Search for the cell housing the specified text and yield its [X, Y] center coordinate. 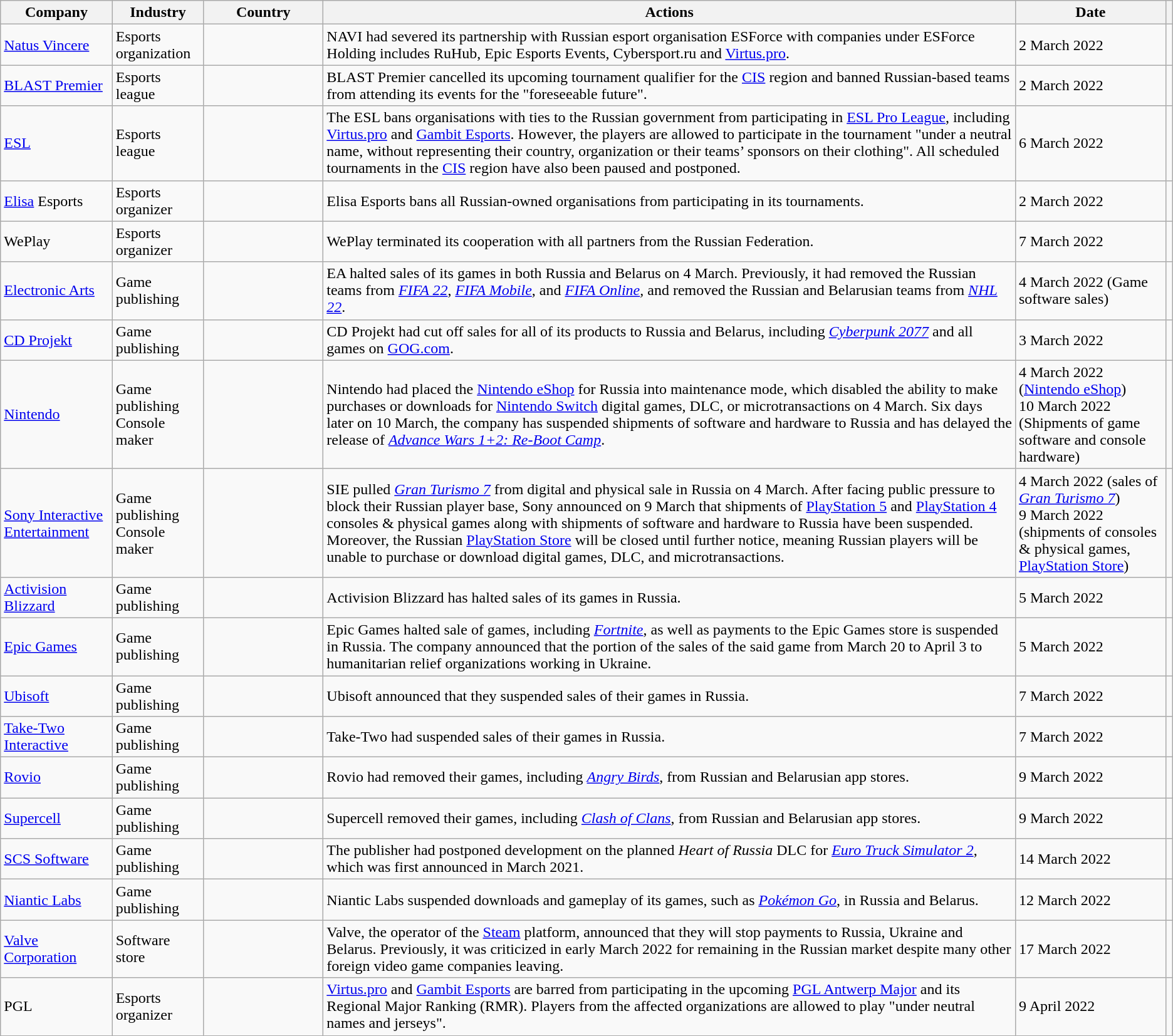
PGL [56, 1007]
Sony Interactive Entertainment [56, 522]
4 March 2022 (sales of Gran Turismo 7) 9 March 2022 (shipments of consoles & physical games, PlayStation Store) [1090, 522]
CD Projekt [56, 339]
3 March 2022 [1090, 339]
Software store [158, 949]
Elisa Esports bans all Russian-owned organisations from participating in its tournaments. [669, 200]
Valve Corporation [56, 949]
Industry [158, 13]
Electronic Arts [56, 291]
9 April 2022 [1090, 1007]
Natus Vincere [56, 45]
Nintendo [56, 415]
Date [1090, 13]
Niantic Labs suspended downloads and gameplay of its games, such as Pokémon Go, in Russia and Belarus. [669, 899]
Activision Blizzard has halted sales of its games in Russia. [669, 598]
4 March 2022 (Nintendo eShop)10 March 2022 (Shipments of game software and console hardware) [1090, 415]
14 March 2022 [1090, 859]
Niantic Labs [56, 899]
Company [56, 13]
Country [263, 13]
Take-Two Interactive [56, 737]
Supercell removed their games, including Clash of Clans, from Russian and Belarusian app stores. [669, 818]
Supercell [56, 818]
6 March 2022 [1090, 143]
Actions [669, 13]
The publisher had postponed development on the planned Heart of Russia DLC for Euro Truck Simulator 2, which was first announced in March 2021. [669, 859]
12 March 2022 [1090, 899]
Rovio had removed their games, including Angry Birds, from Russian and Belarusian app stores. [669, 778]
Elisa Esports [56, 200]
17 March 2022 [1090, 949]
Rovio [56, 778]
Activision Blizzard [56, 598]
4 March 2022 (Game software sales) [1090, 291]
Epic Games [56, 646]
Ubisoft announced that they suspended sales of their games in Russia. [669, 695]
Take-Two had suspended sales of their games in Russia. [669, 737]
SCS Software [56, 859]
WePlay terminated its cooperation with all partners from the Russian Federation. [669, 242]
Ubisoft [56, 695]
CD Projekt had cut off sales for all of its products to Russia and Belarus, including Cyberpunk 2077 and all games on GOG.com. [669, 339]
ESL [56, 143]
WePlay [56, 242]
Esports organization [158, 45]
BLAST Premier [56, 85]
